Capture the cell that displays the provided text and extract its [X, Y] central coordinate. 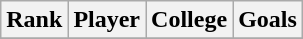
Goals [268, 20]
Rank [34, 20]
Player [107, 20]
College [190, 20]
